From the cell containing the given text, extract its center point as (x, y) coordinate. 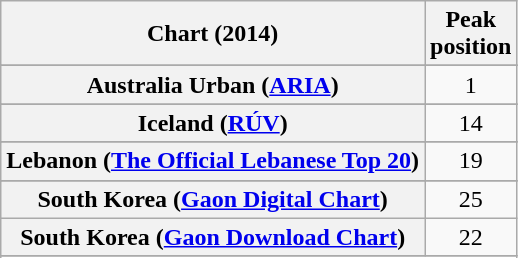
1 (471, 85)
Iceland (RÚV) (213, 123)
14 (471, 123)
South Korea (Gaon Digital Chart) (213, 199)
25 (471, 199)
Lebanon (The Official Lebanese Top 20) (213, 161)
Australia Urban (ARIA) (213, 85)
Chart (2014) (213, 34)
22 (471, 237)
South Korea (Gaon Download Chart) (213, 237)
Peakposition (471, 34)
19 (471, 161)
